Search for the cell housing the specified text and yield its (X, Y) center coordinate. 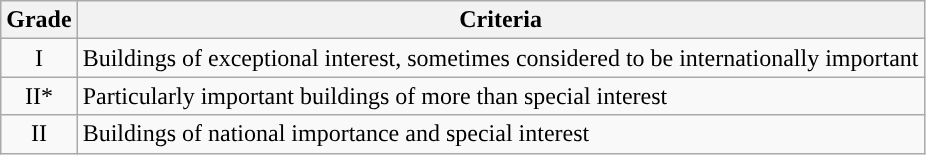
Criteria (500, 20)
Particularly important buildings of more than special interest (500, 96)
II (39, 134)
I (39, 58)
Buildings of national importance and special interest (500, 134)
II* (39, 96)
Grade (39, 20)
Buildings of exceptional interest, sometimes considered to be internationally important (500, 58)
